Detect which cell encompasses the target text, then output its (x, y) center coordinate. 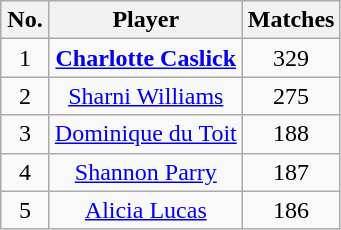
2 (26, 96)
Shannon Parry (146, 172)
Alicia Lucas (146, 210)
No. (26, 20)
Charlotte Caslick (146, 58)
186 (291, 210)
188 (291, 134)
329 (291, 58)
Player (146, 20)
Matches (291, 20)
1 (26, 58)
Sharni Williams (146, 96)
Dominique du Toit (146, 134)
3 (26, 134)
5 (26, 210)
187 (291, 172)
275 (291, 96)
4 (26, 172)
